Return the (x, y) coordinate for the center point of the cell that contains the specified text.  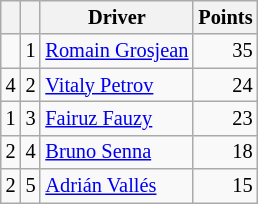
Fairuz Fauzy (116, 118)
5 (31, 186)
3 (31, 118)
35 (225, 51)
Vitaly Petrov (116, 85)
Driver (116, 17)
18 (225, 152)
23 (225, 118)
Points (225, 17)
Romain Grosjean (116, 51)
Adrián Vallés (116, 186)
15 (225, 186)
Bruno Senna (116, 152)
24 (225, 85)
